Provide the [x, y] coordinate of the cell's center where the given text is located.  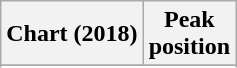
Chart (2018) [72, 34]
Peakposition [189, 34]
